Search for the cell housing the specified text and yield its [x, y] center coordinate. 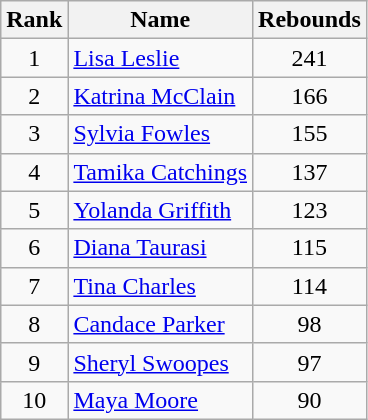
Rank [34, 20]
123 [310, 210]
Tina Charles [160, 286]
Katrina McClain [160, 96]
Tamika Catchings [160, 172]
7 [34, 286]
Yolanda Griffith [160, 210]
137 [310, 172]
5 [34, 210]
90 [310, 400]
8 [34, 324]
155 [310, 134]
Diana Taurasi [160, 248]
166 [310, 96]
6 [34, 248]
1 [34, 58]
Name [160, 20]
241 [310, 58]
97 [310, 362]
115 [310, 248]
Sheryl Swoopes [160, 362]
Sylvia Fowles [160, 134]
3 [34, 134]
98 [310, 324]
9 [34, 362]
114 [310, 286]
10 [34, 400]
Rebounds [310, 20]
Lisa Leslie [160, 58]
2 [34, 96]
Candace Parker [160, 324]
Maya Moore [160, 400]
4 [34, 172]
